From the cell containing the given text, extract its center point as [X, Y] coordinate. 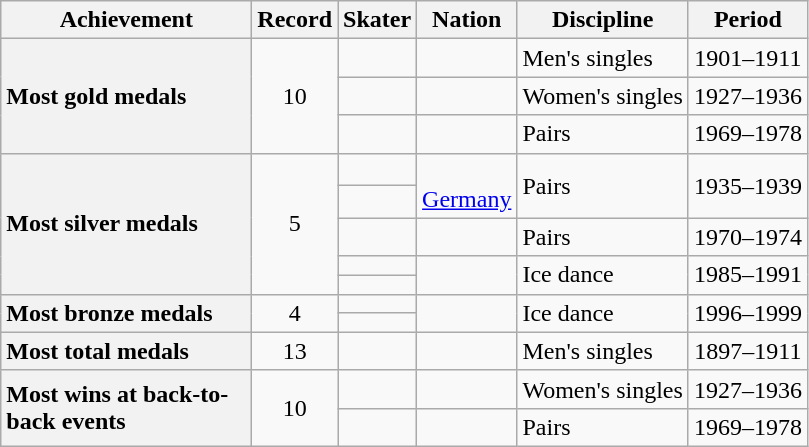
Achievement [126, 20]
Skater [378, 20]
Nation [467, 20]
Most bronze medals [126, 313]
Most silver medals [126, 224]
1985–1991 [748, 275]
5 [295, 224]
1901–1911 [748, 58]
Record [295, 20]
1970–1974 [748, 237]
13 [295, 351]
Germany [467, 186]
Most total medals [126, 351]
1935–1939 [748, 186]
1897–1911 [748, 351]
Discipline [602, 20]
4 [295, 313]
Most gold medals [126, 96]
Period [748, 20]
1996–1999 [748, 313]
Most wins at back-to-back events [126, 408]
